Extract the [x, y] coordinate from the center of the cell holding the provided text.  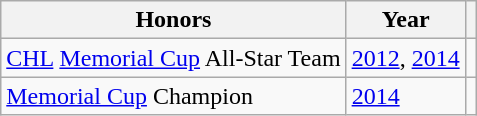
CHL Memorial Cup All-Star Team [174, 58]
2012, 2014 [406, 58]
Honors [174, 20]
Year [406, 20]
2014 [406, 96]
Memorial Cup Champion [174, 96]
